Determine the (x, y) coordinate at the center of the cell enclosing the given text.  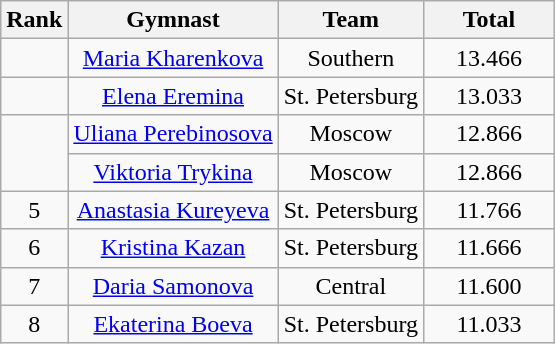
Team (350, 20)
5 (34, 210)
Viktoria Trykina (173, 172)
Ekaterina Boeva (173, 324)
Rank (34, 20)
6 (34, 248)
11.766 (488, 210)
Elena Eremina (173, 96)
Anastasia Kureyeva (173, 210)
Southern (350, 58)
Gymnast (173, 20)
8 (34, 324)
Central (350, 286)
13.033 (488, 96)
Uliana Perebinosova (173, 134)
7 (34, 286)
Daria Samonova (173, 286)
11.666 (488, 248)
11.033 (488, 324)
13.466 (488, 58)
Kristina Kazan (173, 248)
Total (488, 20)
11.600 (488, 286)
Maria Kharenkova (173, 58)
